Output the [x, y] coordinate of the center of the cell containing the given text.  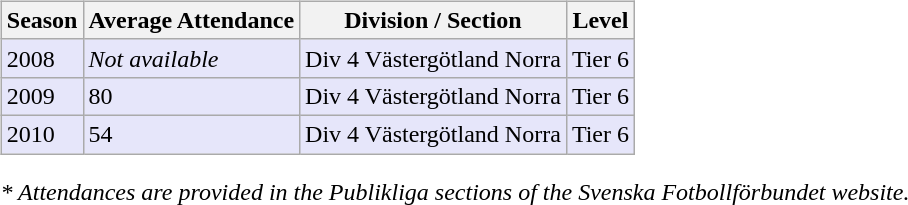
54 [192, 134]
2010 [42, 134]
2008 [42, 58]
Not available [192, 58]
Season [42, 20]
Average Attendance [192, 20]
80 [192, 96]
Level [600, 20]
Division / Section [434, 20]
2009 [42, 96]
